Return the [X, Y] coordinate for the center point of the cell that contains the specified text.  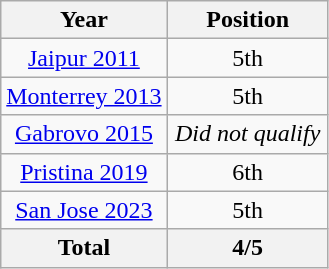
Monterrey 2013 [84, 96]
6th [248, 172]
Position [248, 20]
Gabrovo 2015 [84, 134]
Pristina 2019 [84, 172]
Year [84, 20]
San Jose 2023 [84, 210]
Total [84, 248]
4/5 [248, 248]
Jaipur 2011 [84, 58]
Did not qualify [248, 134]
